For the text-containing cell, return its midpoint in (X, Y) coordinate format. 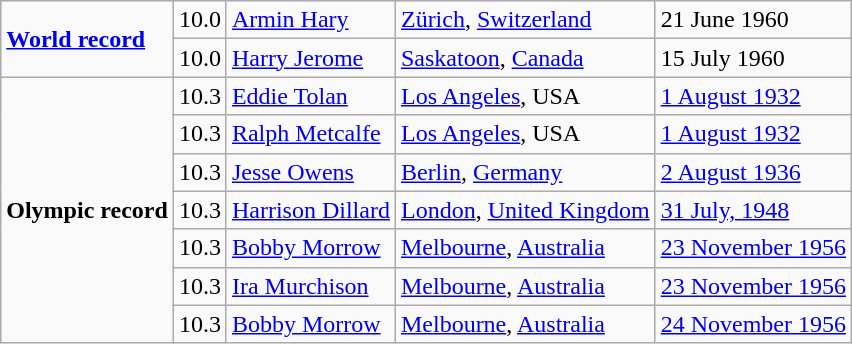
Jesse Owens (310, 172)
Harrison Dillard (310, 210)
15 July 1960 (753, 58)
31 July, 1948 (753, 210)
Saskatoon, Canada (525, 58)
Ralph Metcalfe (310, 134)
Berlin, Germany (525, 172)
Olympic record (88, 210)
Armin Hary (310, 20)
Eddie Tolan (310, 96)
Harry Jerome (310, 58)
Ira Murchison (310, 286)
21 June 1960 (753, 20)
World record (88, 39)
24 November 1956 (753, 324)
Zürich, Switzerland (525, 20)
2 August 1936 (753, 172)
London, United Kingdom (525, 210)
